Provide the [x, y] coordinate of the cell's center where the given text is located.  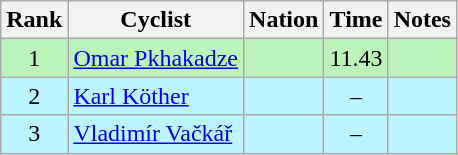
Karl Köther [156, 96]
11.43 [356, 58]
1 [34, 58]
Notes [422, 20]
3 [34, 134]
Omar Pkhakadze [156, 58]
Time [356, 20]
Rank [34, 20]
Cyclist [156, 20]
2 [34, 96]
Nation [284, 20]
Vladimír Vačkář [156, 134]
